Determine the (X, Y) coordinate at the center of the cell enclosing the given text.  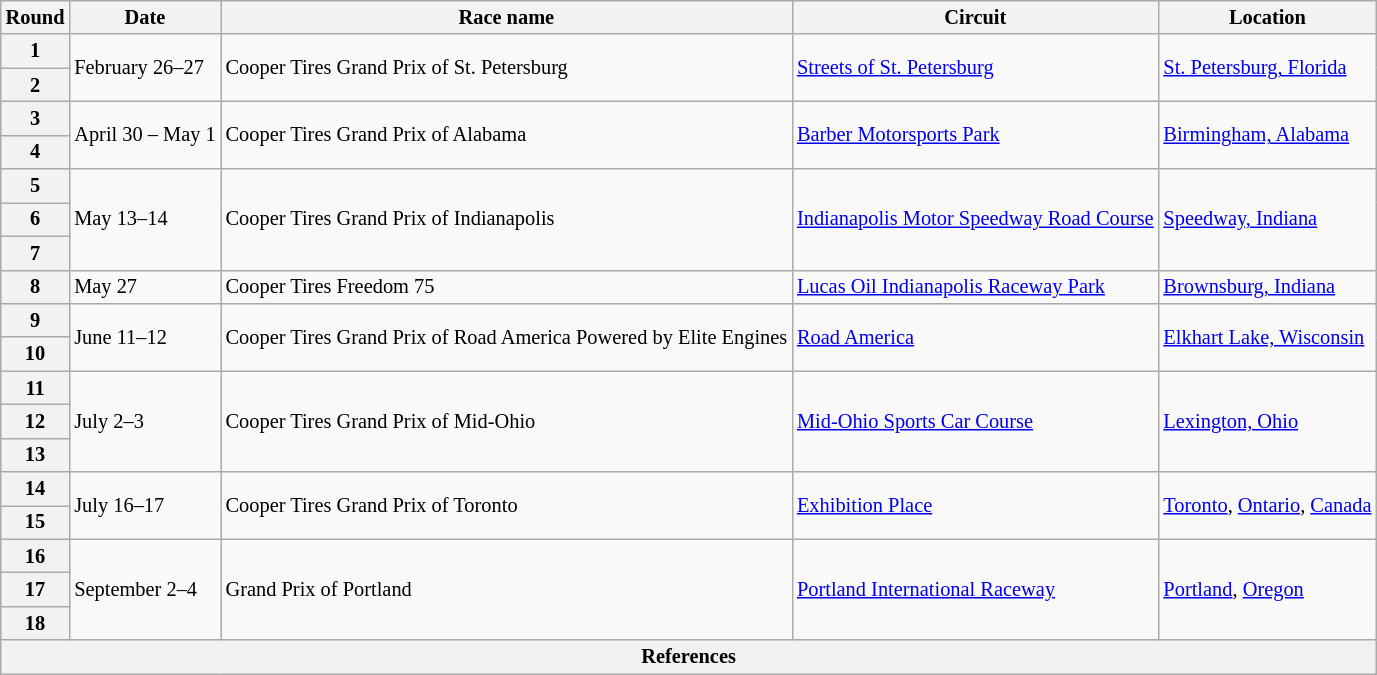
Portland, Oregon (1268, 590)
February 26–27 (144, 68)
References (689, 657)
Date (144, 17)
May 27 (144, 287)
Toronto, Ontario, Canada (1268, 506)
July 16–17 (144, 506)
11 (36, 388)
2 (36, 85)
7 (36, 253)
15 (36, 522)
June 11–12 (144, 336)
Birmingham, Alabama (1268, 134)
5 (36, 186)
Cooper Tires Grand Prix of Mid-Ohio (506, 422)
Lucas Oil Indianapolis Raceway Park (975, 287)
Indianapolis Motor Speedway Road Course (975, 220)
Cooper Tires Grand Prix of Road America Powered by Elite Engines (506, 336)
Cooper Tires Grand Prix of St. Petersburg (506, 68)
Barber Motorsports Park (975, 134)
September 2–4 (144, 590)
Cooper Tires Freedom 75 (506, 287)
4 (36, 152)
8 (36, 287)
Round (36, 17)
Cooper Tires Grand Prix of Indianapolis (506, 220)
13 (36, 455)
May 13–14 (144, 220)
Mid-Ohio Sports Car Course (975, 422)
17 (36, 589)
18 (36, 623)
9 (36, 320)
14 (36, 489)
12 (36, 421)
Cooper Tires Grand Prix of Toronto (506, 506)
Location (1268, 17)
Brownsburg, Indiana (1268, 287)
6 (36, 219)
1 (36, 51)
Road America (975, 336)
St. Petersburg, Florida (1268, 68)
Exhibition Place (975, 506)
Streets of St. Petersburg (975, 68)
Grand Prix of Portland (506, 590)
16 (36, 556)
April 30 – May 1 (144, 134)
July 2–3 (144, 422)
Portland International Raceway (975, 590)
10 (36, 354)
Circuit (975, 17)
Speedway, Indiana (1268, 220)
3 (36, 118)
Elkhart Lake, Wisconsin (1268, 336)
Cooper Tires Grand Prix of Alabama (506, 134)
Lexington, Ohio (1268, 422)
Race name (506, 17)
